Search for the cell housing the specified text and yield its [X, Y] center coordinate. 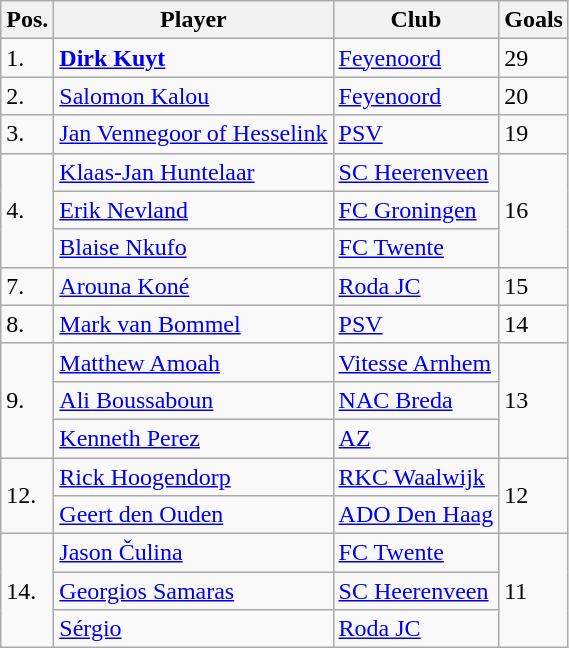
Dirk Kuyt [194, 58]
Vitesse Arnhem [416, 362]
9. [28, 400]
Sérgio [194, 629]
Goals [534, 20]
AZ [416, 438]
11 [534, 591]
4. [28, 210]
29 [534, 58]
Mark van Bommel [194, 324]
14 [534, 324]
Georgios Samaras [194, 591]
Jason Čulina [194, 553]
Klaas-Jan Huntelaar [194, 172]
19 [534, 134]
Ali Boussaboun [194, 400]
Geert den Ouden [194, 515]
Jan Vennegoor of Hesselink [194, 134]
ADO Den Haag [416, 515]
7. [28, 286]
12 [534, 496]
FC Groningen [416, 210]
3. [28, 134]
Blaise Nkufo [194, 248]
Rick Hoogendorp [194, 477]
2. [28, 96]
16 [534, 210]
Player [194, 20]
13 [534, 400]
20 [534, 96]
Erik Nevland [194, 210]
NAC Breda [416, 400]
RKC Waalwijk [416, 477]
Kenneth Perez [194, 438]
Arouna Koné [194, 286]
8. [28, 324]
Salomon Kalou [194, 96]
Club [416, 20]
15 [534, 286]
12. [28, 496]
14. [28, 591]
Pos. [28, 20]
Matthew Amoah [194, 362]
1. [28, 58]
